For the text-containing cell, return its midpoint in [X, Y] coordinate format. 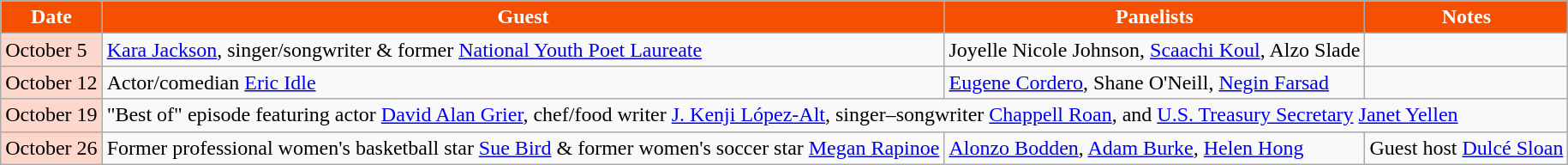
October 5 [51, 50]
Kara Jackson, singer/songwriter & former National Youth Poet Laureate [523, 50]
Joyelle Nicole Johnson, Scaachi Koul, Alzo Slade [1155, 50]
Former professional women's basketball star Sue Bird & former women's soccer star Megan Rapinoe [523, 148]
Guest host Dulcé Sloan [1467, 148]
Guest [523, 17]
October 12 [51, 82]
Actor/comedian Eric Idle [523, 82]
Alonzo Bodden, Adam Burke, Helen Hong [1155, 148]
October 26 [51, 148]
October 19 [51, 115]
Eugene Cordero, Shane O'Neill, Negin Farsad [1155, 82]
Panelists [1155, 17]
Notes [1467, 17]
Date [51, 17]
